Extract the [x, y] coordinate from the center of the cell holding the provided text.  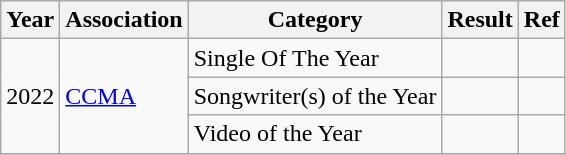
Songwriter(s) of the Year [315, 96]
Association [124, 20]
Video of the Year [315, 134]
Single Of The Year [315, 58]
Category [315, 20]
CCMA [124, 96]
2022 [30, 96]
Ref [542, 20]
Result [480, 20]
Year [30, 20]
